Find where the given text appears and provide that cell's center as [x, y] coordinate. 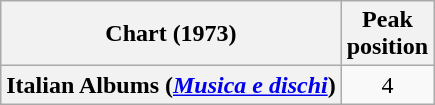
Chart (1973) [171, 34]
Peakposition [387, 34]
4 [387, 85]
Italian Albums (Musica e dischi) [171, 85]
